Return (X, Y) of the center of cell containing provided text 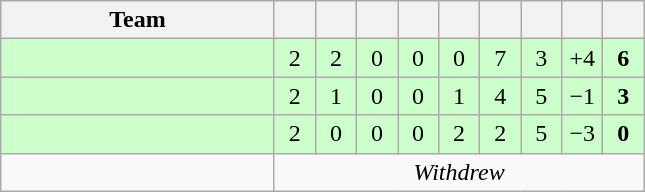
−1 (582, 96)
−3 (582, 134)
+4 (582, 58)
6 (624, 58)
4 (500, 96)
Team (138, 20)
7 (500, 58)
Withdrew (459, 172)
